Capture the cell that displays the provided text and extract its [X, Y] central coordinate. 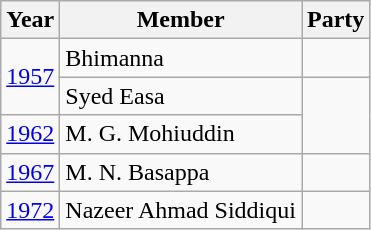
1962 [30, 134]
1967 [30, 172]
M. G. Mohiuddin [181, 134]
Bhimanna [181, 58]
Year [30, 20]
M. N. Basappa [181, 172]
Party [336, 20]
1972 [30, 210]
Nazeer Ahmad Siddiqui [181, 210]
Syed Easa [181, 96]
1957 [30, 77]
Member [181, 20]
